Output the [X, Y] coordinate of the center of the cell containing the given text.  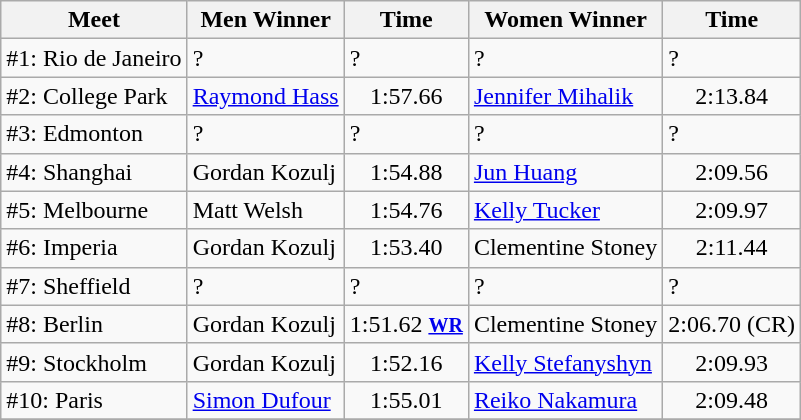
1:51.62 WR [406, 324]
Raymond Hass [266, 96]
Men Winner [266, 20]
#4: Shanghai [94, 172]
Women Winner [565, 20]
#2: College Park [94, 96]
Kelly Tucker [565, 210]
#10: Paris [94, 400]
#9: Stockholm [94, 362]
Kelly Stefanyshyn [565, 362]
2:06.70 (CR) [732, 324]
1:54.88 [406, 172]
2:09.97 [732, 210]
Meet [94, 20]
1:52.16 [406, 362]
2:09.56 [732, 172]
2:13.84 [732, 96]
#3: Edmonton [94, 134]
#5: Melbourne [94, 210]
Reiko Nakamura [565, 400]
1:57.66 [406, 96]
Jennifer Mihalik [565, 96]
1:55.01 [406, 400]
2:09.93 [732, 362]
2:11.44 [732, 248]
#1: Rio de Janeiro [94, 58]
#6: Imperia [94, 248]
Simon Dufour [266, 400]
Matt Welsh [266, 210]
Jun Huang [565, 172]
1:53.40 [406, 248]
1:54.76 [406, 210]
2:09.48 [732, 400]
#7: Sheffield [94, 286]
#8: Berlin [94, 324]
